Return [X, Y] of the center of cell containing provided text 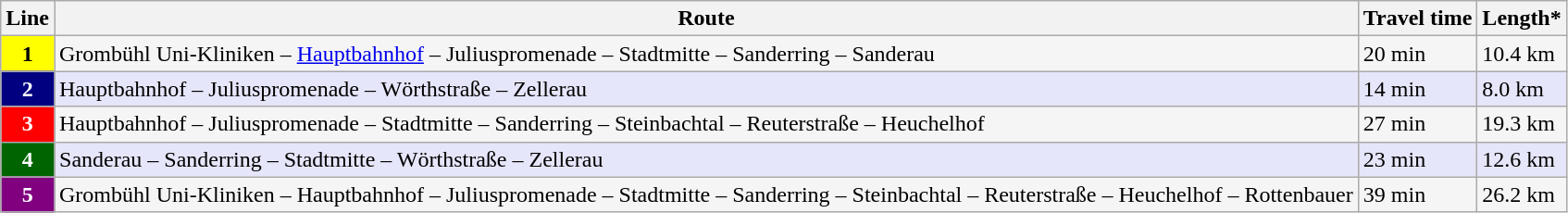
3 [28, 124]
Grombühl Uni-Kliniken – Hauptbahnhof – Juliuspromenade – Stadtmitte – Sanderring – Steinbachtal – Reuterstraße – Heuchelhof – Rottenbauer [705, 194]
Hauptbahnhof – Juliuspromenade – Stadtmitte – Sanderring – Steinbachtal – Reuterstraße – Heuchelhof [705, 124]
23 min [1418, 159]
Sanderau – Sanderring – Stadtmitte – Wörthstraße – Zellerau [705, 159]
14 min [1418, 89]
4 [28, 159]
Length* [1522, 19]
2 [28, 89]
26.2 km [1522, 194]
19.3 km [1522, 124]
Route [705, 19]
10.4 km [1522, 54]
Travel time [1418, 19]
Hauptbahnhof – Juliuspromenade – Wörthstraße – Zellerau [705, 89]
12.6 km [1522, 159]
8.0 km [1522, 89]
27 min [1418, 124]
39 min [1418, 194]
5 [28, 194]
20 min [1418, 54]
1 [28, 54]
Grombühl Uni-Kliniken – Hauptbahnhof – Juliuspromenade – Stadtmitte – Sanderring – Sanderau [705, 54]
Line [28, 19]
